Return the (X, Y) coordinate for the center point of the cell that contains the specified text.  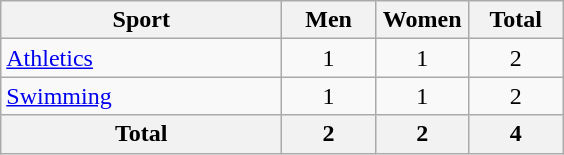
Swimming (142, 96)
Women (422, 20)
Men (329, 20)
Athletics (142, 58)
4 (516, 134)
Sport (142, 20)
